From the cell containing the given text, extract its center point as (x, y) coordinate. 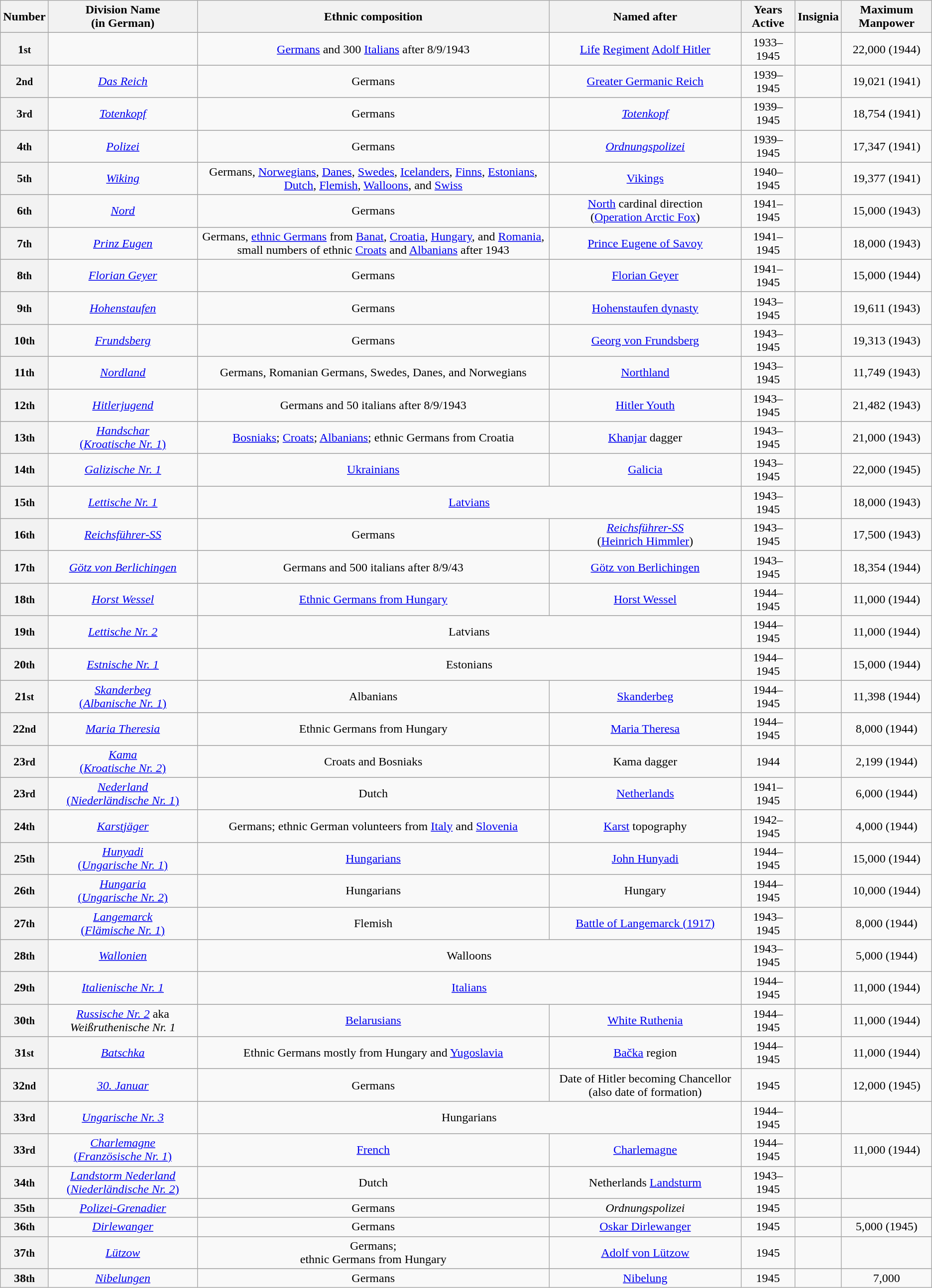
Nibelung (645, 1278)
Hohenstaufen (122, 308)
Khanjar dagger (645, 438)
35th (24, 1208)
20th (24, 664)
Nord (122, 211)
17th (24, 567)
Polizei (122, 146)
Flemish (373, 923)
Wallonien (122, 956)
22nd (24, 729)
Northland (645, 372)
Karstjäger (122, 826)
15,000 (1943) (886, 211)
Batschka (122, 1053)
Germans; ethnic Germans from Hungary (373, 1252)
Prinz Eugen (122, 243)
Germans and 50 italians after 8/9/1943 (373, 405)
17,500 (1943) (886, 535)
Years Active (768, 17)
Germans, Norwegians, Danes, Swedes, Icelanders, Finns, Estonians, Dutch, Flemish, Walloons, and Swiss (373, 178)
Reichsführer-SS(Heinrich Himmler) (645, 535)
28th (24, 956)
Battle of Langemarck (1917) (645, 923)
Lettische Nr. 2 (122, 632)
Ukrainians (373, 470)
22,000 (1945) (886, 470)
Lettische Nr. 1 (122, 503)
6,000 (1944) (886, 793)
32nd (24, 1085)
2,199 (1944) (886, 761)
North cardinal direction(Operation Arctic Fox) (645, 211)
10,000 (1944) (886, 891)
Reichsführer-SS (122, 535)
13th (24, 438)
Hitler Youth (645, 405)
24th (24, 826)
Charlemagne (645, 1150)
1942–1945 (768, 826)
Landstorm Nederland(Niederländische Nr. 2) (122, 1182)
Netherlands Landsturm (645, 1182)
1933–1945 (768, 49)
5th (24, 178)
7th (24, 243)
Greater Germanic Reich (645, 82)
Germans and 500 italians after 8/9/43 (373, 567)
Hitlerjugend (122, 405)
37th (24, 1252)
Kama dagger (645, 761)
Langemarck(Flämische Nr. 1) (122, 923)
Vikings (645, 178)
Skanderbeg(Albanische Nr. 1) (122, 697)
Karst topography (645, 826)
Bačka region (645, 1053)
4th (24, 146)
1944 (768, 761)
21st (24, 697)
Prince Eugene of Savoy (645, 243)
30th (24, 1020)
Albanians (373, 697)
Galicia (645, 470)
19,313 (1943) (886, 340)
Number (24, 17)
1st (24, 49)
Skanderbeg (645, 697)
Croats and Bosniaks (373, 761)
18,754 (1941) (886, 113)
Frundsberg (122, 340)
Belarusians (373, 1020)
Dirlewanger (122, 1227)
Russische Nr. 2 aka Weißruthenische Nr. 1 (122, 1020)
30. Januar (122, 1085)
White Ruthenia (645, 1020)
Handschar(Kroatische Nr. 1) (122, 438)
11th (24, 372)
John Hunyadi (645, 858)
Insignia (818, 17)
25th (24, 858)
Division Name(in German) (122, 17)
Maria Theresa (645, 729)
Germans, Romanian Germans, Swedes, Danes, and Norwegians (373, 372)
5,000 (1944) (886, 956)
Das Reich (122, 82)
Polizei-Grenadier (122, 1208)
26th (24, 891)
Georg von Frundsberg (645, 340)
18,354 (1944) (886, 567)
19,611 (1943) (886, 308)
Netherlands (645, 793)
Germans and 300 Italians after 8/9/1943 (373, 49)
14th (24, 470)
Hungary (645, 891)
38th (24, 1278)
Adolf von Lützow (645, 1252)
1940–1945 (768, 178)
21,000 (1943) (886, 438)
12th (24, 405)
Galizische Nr. 1 (122, 470)
Hohenstaufen dynasty (645, 308)
Maximum Manpower (886, 17)
Ethnic composition (373, 17)
4,000 (1944) (886, 826)
Italienische Nr. 1 (122, 988)
9th (24, 308)
Wiking (122, 178)
Named after (645, 17)
10th (24, 340)
Oskar Dirlewanger (645, 1227)
Maria Theresia (122, 729)
Date of Hitler becoming Chancellor (also date of formation) (645, 1085)
Estnische Nr. 1 (122, 664)
Bosniaks; Croats; Albanians; ethnic Germans from Croatia (373, 438)
21,482 (1943) (886, 405)
6th (24, 211)
18th (24, 599)
Walloons (469, 956)
Ungarische Nr. 3 (122, 1118)
16th (24, 535)
Germans, ethnic Germans from Banat, Croatia, Hungary, and Romania, small numbers of ethnic Croats and Albanians after 1943 (373, 243)
Life Regiment Adolf Hitler (645, 49)
34th (24, 1182)
Hungaria(Ungarische Nr. 2) (122, 891)
Kama(Kroatische Nr. 2) (122, 761)
36th (24, 1227)
Nederland(Niederländische Nr. 1) (122, 793)
17,347 (1941) (886, 146)
11,749 (1943) (886, 372)
7,000 (886, 1278)
29th (24, 988)
19,377 (1941) (886, 178)
Estonians (469, 664)
15th (24, 503)
Nordland (122, 372)
2nd (24, 82)
3rd (24, 113)
8th (24, 276)
12,000 (1945) (886, 1085)
Lützow (122, 1252)
Germans; ethnic German volunteers from Italy and Slovenia (373, 826)
22,000 (1944) (886, 49)
19,021 (1941) (886, 82)
Ethnic Germans mostly from Hungary and Yugoslavia (373, 1053)
Italians (469, 988)
11,398 (1944) (886, 697)
5,000 (1945) (886, 1227)
Charlemagne(Französische Nr. 1) (122, 1150)
31st (24, 1053)
19th (24, 632)
Nibelungen (122, 1278)
27th (24, 923)
French (373, 1150)
Hunyadi(Ungarische Nr. 1) (122, 858)
